Extract the (x, y) coordinate from the center of the cell holding the provided text.  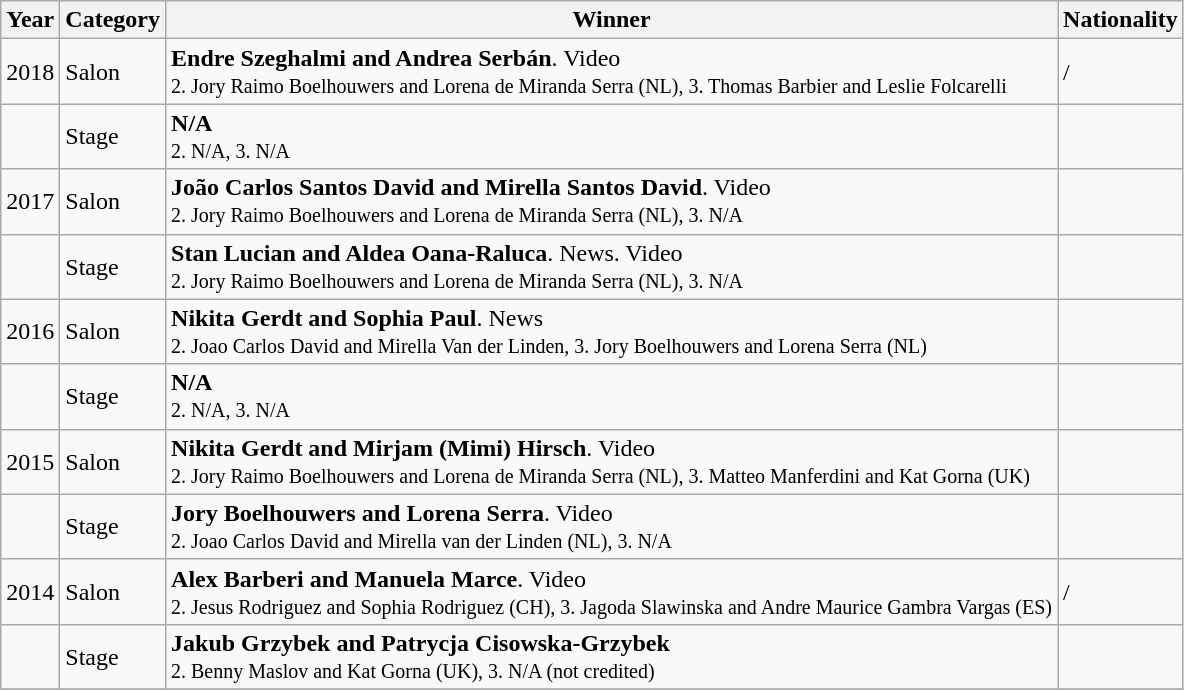
Alex Barberi and Manuela Marce. Video2. Jesus Rodriguez and Sophia Rodriguez (CH), 3. Jagoda Slawinska and Andre Maurice Gambra Vargas (ES) (612, 592)
2016 (30, 332)
2014 (30, 592)
Nikita Gerdt and Mirjam (Mimi) Hirsch. Video2. Jory Raimo Boelhouwers and Lorena de Miranda Serra (NL), 3. Matteo Manferdini and Kat Gorna (UK) (612, 462)
2017 (30, 202)
João Carlos Santos David and Mirella Santos David. Video2. Jory Raimo Boelhouwers and Lorena de Miranda Serra (NL), 3. N/A (612, 202)
Jakub Grzybek and Patrycja Cisowska-Grzybek2. Benny Maslov and Kat Gorna (UK), 3. N/A (not credited) (612, 656)
2018 (30, 72)
Stan Lucian and Aldea Oana-Raluca. News. Video2. Jory Raimo Boelhouwers and Lorena de Miranda Serra (NL), 3. N/A (612, 266)
Winner (612, 20)
Nikita Gerdt and Sophia Paul. News2. Joao Carlos David and Mirella Van der Linden, 3. Jory Boelhouwers and Lorena Serra (NL) (612, 332)
Nationality (1121, 20)
2015 (30, 462)
Category (113, 20)
Year (30, 20)
Endre Szeghalmi and Andrea Serbán. Video2. Jory Raimo Boelhouwers and Lorena de Miranda Serra (NL), 3. Thomas Barbier and Leslie Folcarelli (612, 72)
Jory Boelhouwers and Lorena Serra. Video2. Joao Carlos David and Mirella van der Linden (NL), 3. N/A (612, 526)
